Capture the cell that displays the provided text and extract its (X, Y) central coordinate. 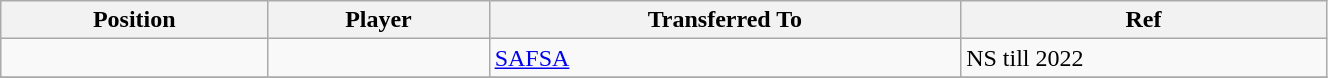
Player (378, 20)
Ref (1144, 20)
Position (134, 20)
SAFSA (724, 58)
NS till 2022 (1144, 58)
Transferred To (724, 20)
